Extract the (X, Y) coordinate from the center of the cell holding the provided text.  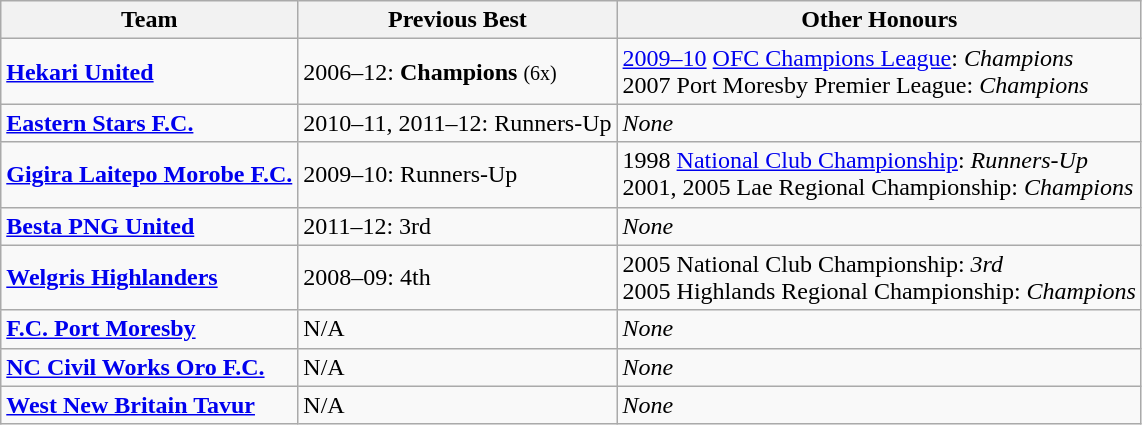
2005 National Club Championship: 3rd2005 Highlands Regional Championship: Champions (879, 278)
2011–12: 3rd (458, 226)
2006–12: Champions (6x) (458, 72)
2009–10: Runners-Up (458, 174)
2008–09: 4th (458, 278)
Previous Best (458, 20)
Gigira Laitepo Morobe F.C. (150, 174)
Eastern Stars F.C. (150, 123)
F.C. Port Moresby (150, 329)
Other Honours (879, 20)
West New Britain Tavur (150, 405)
1998 National Club Championship: Runners-Up2001, 2005 Lae Regional Championship: Champions (879, 174)
Besta PNG United (150, 226)
Team (150, 20)
Welgris Highlanders (150, 278)
NC Civil Works Oro F.C. (150, 367)
2010–11, 2011–12: Runners-Up (458, 123)
Hekari United (150, 72)
2009–10 OFC Champions League: Champions2007 Port Moresby Premier League: Champions (879, 72)
